Return (x, y) of the center of cell containing provided text 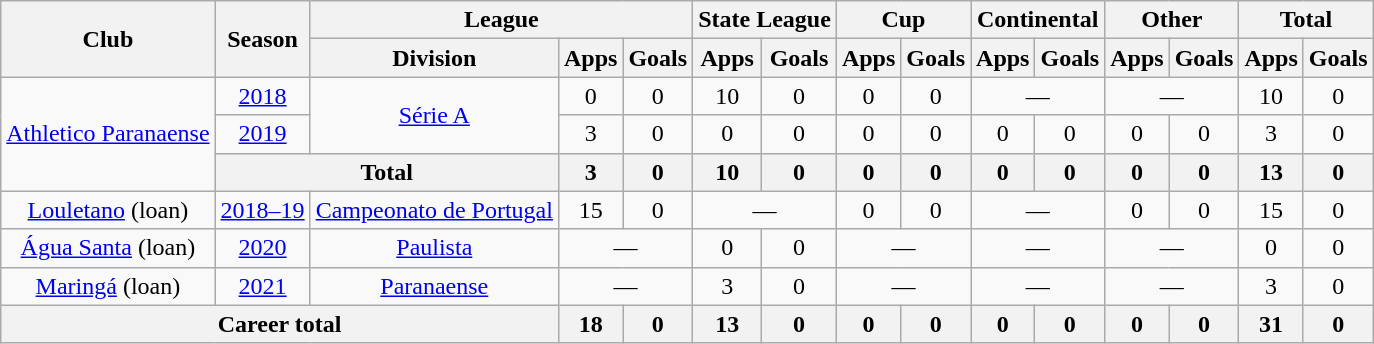
Other (1172, 20)
State League (765, 20)
Club (108, 39)
Louletano (loan) (108, 210)
Água Santa (loan) (108, 248)
Season (262, 39)
Campeonato de Portugal (434, 210)
Athletico Paranaense (108, 134)
Career total (280, 324)
2018–19 (262, 210)
Maringá (loan) (108, 286)
Paranaense (434, 286)
Division (434, 58)
Paulista (434, 248)
18 (590, 324)
League (502, 20)
Série A (434, 115)
2021 (262, 286)
Continental (1038, 20)
Cup (903, 20)
31 (1271, 324)
2018 (262, 96)
2019 (262, 134)
2020 (262, 248)
